Detect which cell encompasses the target text, then output its [x, y] center coordinate. 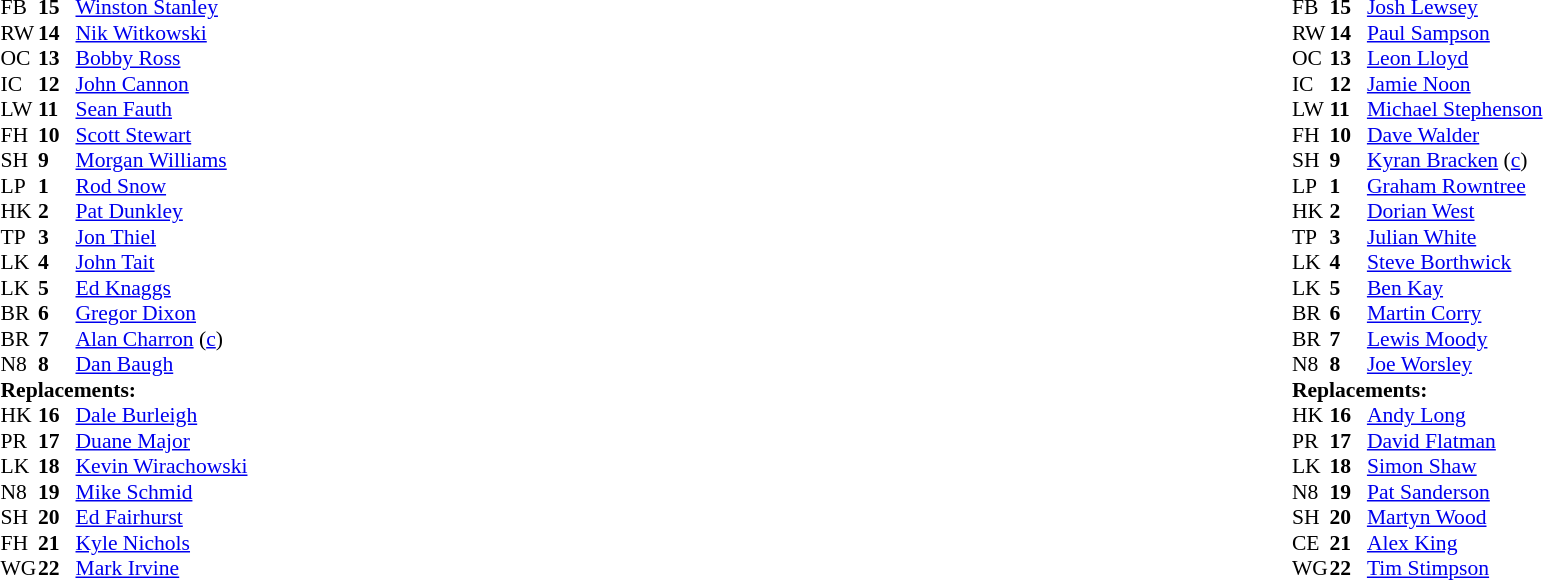
Nik Witkowski [162, 33]
Graham Rowntree [1455, 186]
Jamie Noon [1455, 84]
Leon Lloyd [1455, 59]
Bobby Ross [162, 59]
Scott Stewart [162, 135]
Pat Sanderson [1455, 492]
Andy Long [1455, 415]
Morgan Williams [162, 161]
Ed Fairhurst [162, 517]
Dale Burleigh [162, 415]
Paul Sampson [1455, 33]
Dave Walder [1455, 135]
Dan Baugh [162, 365]
Michael Stephenson [1455, 109]
Ben Kay [1455, 288]
Joe Worsley [1455, 365]
Dorian West [1455, 211]
Jon Thiel [162, 237]
Alan Charron (c) [162, 339]
Julian White [1455, 237]
Rod Snow [162, 186]
Steve Borthwick [1455, 263]
John Tait [162, 263]
Ed Knaggs [162, 288]
Pat Dunkley [162, 211]
Duane Major [162, 441]
Simon Shaw [1455, 467]
Kyran Bracken (c) [1455, 161]
Lewis Moody [1455, 339]
Gregor Dixon [162, 313]
Mike Schmid [162, 492]
Martin Corry [1455, 313]
John Cannon [162, 84]
Kevin Wirachowski [162, 467]
Alex King [1455, 543]
Kyle Nichols [162, 543]
Sean Fauth [162, 109]
David Flatman [1455, 441]
CE [1311, 543]
Martyn Wood [1455, 517]
